Determine the (x, y) coordinate at the center of the cell enclosing the given text.  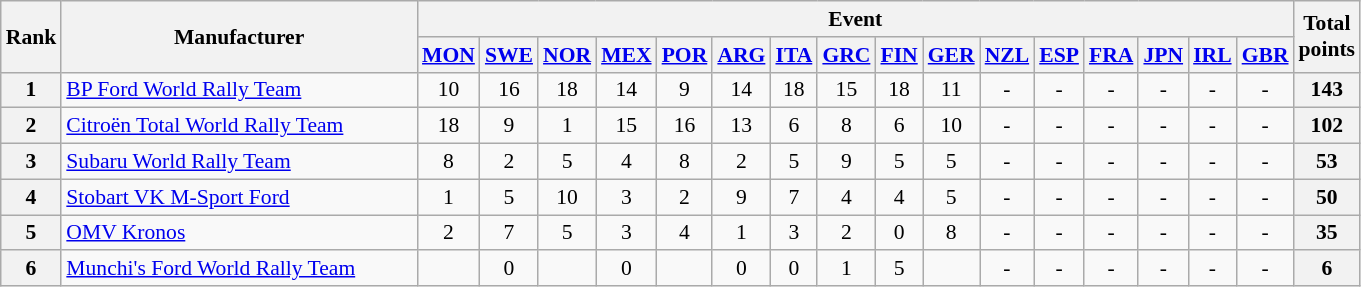
FIN (898, 55)
35 (1328, 233)
143 (1328, 90)
MON (448, 55)
MEX (626, 55)
BP Ford World Rally Team (239, 90)
NZL (1008, 55)
NOR (567, 55)
Manufacturer (239, 36)
GBR (1266, 55)
POR (685, 55)
11 (952, 90)
102 (1328, 126)
Munchi's Ford World Rally Team (239, 269)
GER (952, 55)
ARG (741, 55)
FRA (1111, 55)
Subaru World Rally Team (239, 162)
Citroën Total World Rally Team (239, 126)
IRL (1212, 55)
ESP (1059, 55)
ITA (794, 55)
53 (1328, 162)
13 (741, 126)
JPN (1163, 55)
50 (1328, 197)
SWE (509, 55)
Event (856, 19)
Rank (32, 36)
Totalpoints (1328, 36)
OMV Kronos (239, 233)
GRC (846, 55)
Stobart VK M-Sport Ford (239, 197)
